Provide the (X, Y) coordinate of the cell's center where the given text is located.  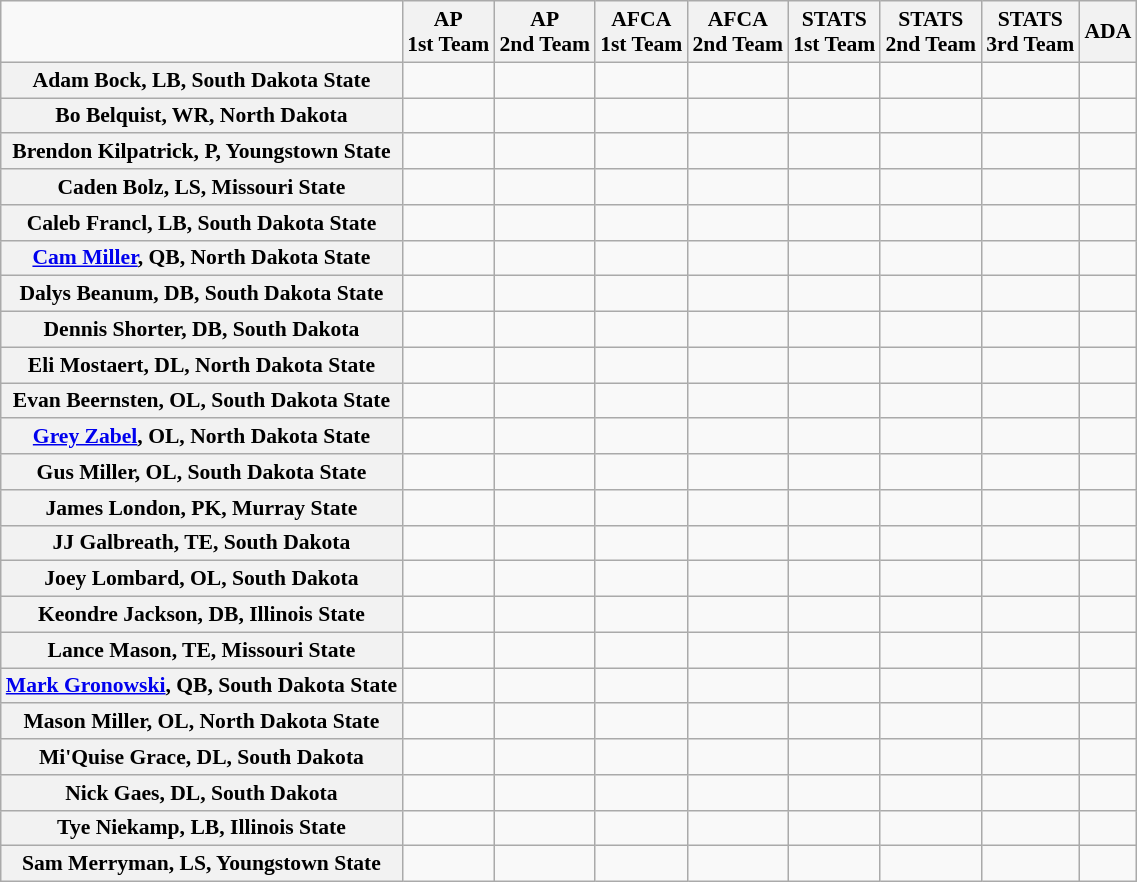
JJ Galbreath, TE, South Dakota (202, 543)
Lance Mason, TE, Missouri State (202, 650)
STATS2nd Team (930, 32)
Eli Mostaert, DL, North Dakota State (202, 365)
Keondre Jackson, DB, Illinois State (202, 615)
AP1st Team (448, 32)
AFCA1st Team (641, 32)
James London, PK, Murray State (202, 508)
Grey Zabel, OL, North Dakota State (202, 437)
Dalys Beanum, DB, South Dakota State (202, 294)
Mi'Quise Grace, DL, South Dakota (202, 757)
Caden Bolz, LS, Missouri State (202, 187)
Sam Merryman, LS, Youngstown State (202, 864)
Mark Gronowski, QB, South Dakota State (202, 686)
STATS 1st Team (834, 32)
Adam Bock, LB, South Dakota State (202, 80)
STATS3rd Team (1030, 32)
AFCA2nd Team (738, 32)
Brendon Kilpatrick, P, Youngstown State (202, 152)
Joey Lombard, OL, South Dakota (202, 579)
Gus Miller, OL, South Dakota State (202, 472)
AP2nd Team (544, 32)
Mason Miller, OL, North Dakota State (202, 722)
Nick Gaes, DL, South Dakota (202, 793)
Bo Belquist, WR, North Dakota (202, 116)
Evan Beernsten, OL, South Dakota State (202, 401)
Dennis Shorter, DB, South Dakota (202, 330)
ADA (1108, 32)
Tye Niekamp, LB, Illinois State (202, 828)
Caleb Francl, LB, South Dakota State (202, 223)
Cam Miller, QB, North Dakota State (202, 258)
